Identify which cell holds the provided text, then report its [X, Y] central coordinate. 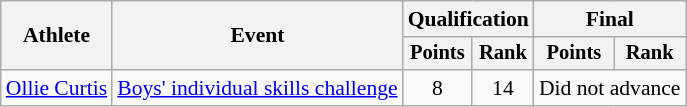
Boys' individual skills challenge [257, 88]
8 [438, 88]
Ollie Curtis [56, 88]
Did not advance [610, 88]
Athlete [56, 36]
14 [503, 88]
Qualification [468, 19]
Final [610, 19]
Event [257, 36]
